Capture the cell that displays the provided text and extract its (X, Y) central coordinate. 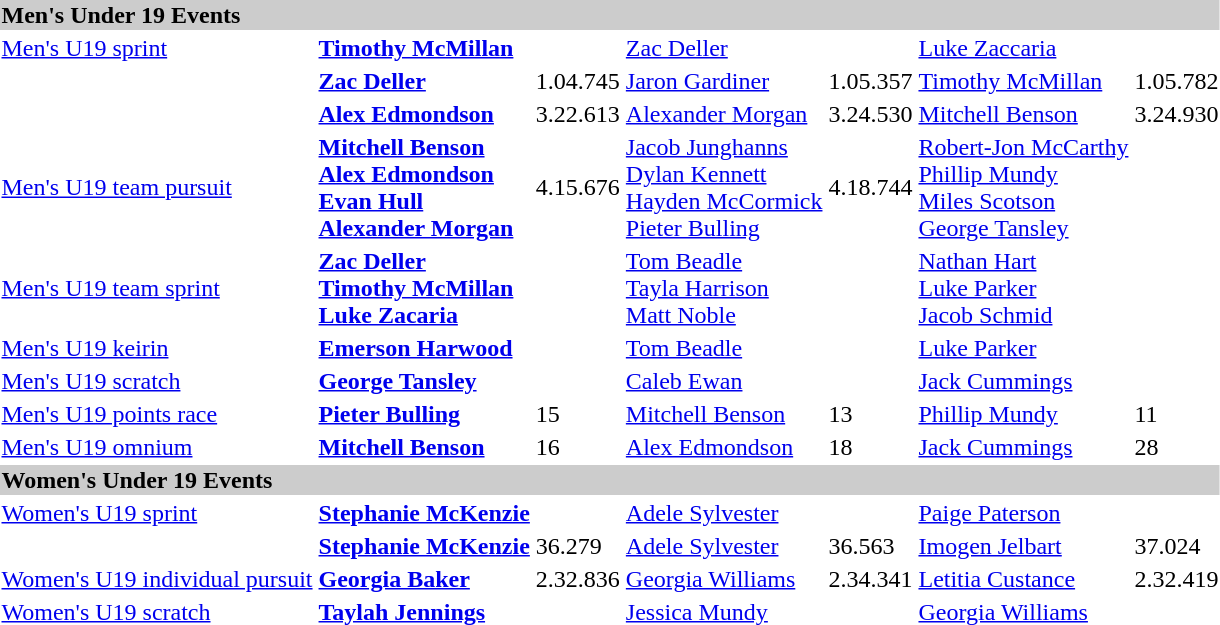
Imogen Jelbart (1024, 546)
Men's Under 19 Events (610, 15)
15 (578, 414)
11 (1176, 414)
Pieter Bulling (424, 414)
1.05.782 (1176, 81)
16 (578, 447)
Jaron Gardiner (724, 81)
Men's U19 team pursuit (157, 188)
Men's U19 points race (157, 414)
Men's U19 sprint (157, 48)
Tom Beadle (724, 348)
Phillip Mundy (1024, 414)
3.22.613 (578, 114)
36.279 (578, 546)
Robert-Jon McCarthyPhillip MundyMiles ScotsonGeorge Tansley (1024, 188)
Women's U19 sprint (157, 513)
Mitchell BensonAlex EdmondsonEvan HullAlexander Morgan (424, 188)
2.32.419 (1176, 579)
Men's U19 omnium (157, 447)
Men's U19 team sprint (157, 288)
1.04.745 (578, 81)
Alexander Morgan (724, 114)
Nathan HartLuke ParkerJacob Schmid (1024, 288)
28 (1176, 447)
37.024 (1176, 546)
Zac DellerTimothy McMillanLuke Zacaria (424, 288)
Paige Paterson (1024, 513)
Luke Parker (1024, 348)
Men's U19 keirin (157, 348)
13 (870, 414)
Emerson Harwood (424, 348)
Georgia Williams (724, 579)
2.34.341 (870, 579)
Georgia Baker (424, 579)
Women's U19 individual pursuit (157, 579)
18 (870, 447)
Women's Under 19 Events (610, 480)
2.32.836 (578, 579)
4.18.744 (870, 188)
1.05.357 (870, 81)
George Tansley (424, 381)
Men's U19 scratch (157, 381)
4.15.676 (578, 188)
Caleb Ewan (724, 381)
Letitia Custance (1024, 579)
36.563 (870, 546)
3.24.530 (870, 114)
3.24.930 (1176, 114)
Tom BeadleTayla Harrison Matt Noble (724, 288)
Jacob JunghannsDylan KennettHayden McCormickPieter Bulling (724, 188)
Luke Zaccaria (1024, 48)
